Return the [X, Y] coordinate for the center point of the cell that contains the specified text.  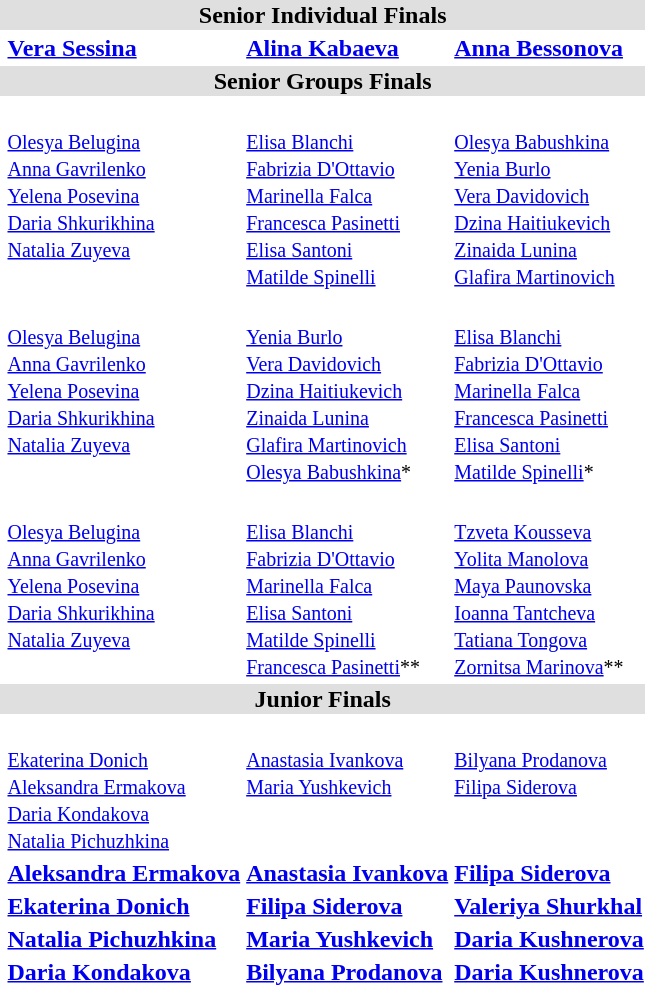
Ekaterina DonichAleksandra ErmakovaDaria KondakovaNatalia Pichuzhkina [124, 786]
Senior Individual Finals [322, 15]
Yenia BurloVera DavidovichDzina HaitiukevichZinaida LuninaGlafira MartinovichOlesya Babushkina* [348, 390]
Alina Kabaeva [348, 48]
Vera Sessina [124, 48]
Maria Yushkevich [348, 939]
Ekaterina Donich [124, 906]
Aleksandra Ermakova [124, 873]
Elisa BlanchiFabrizia D'OttavioMarinella FalcaFrancesca PasinettiElisa SantoniMatilde Spinelli [348, 195]
Natalia Pichuzhkina [124, 939]
Anastasia IvankovaMaria Yushkevich [348, 786]
Anastasia Ivankova [348, 873]
Filipa Siderova [348, 906]
Elisa BlanchiFabrizia D'OttavioMarinella FalcaElisa SantoniMatilde SpinelliFrancesca Pasinetti** [348, 585]
Senior Groups Finals [322, 81]
Junior Finals [322, 699]
